Determine the [X, Y] coordinate at the center of the cell enclosing the given text.  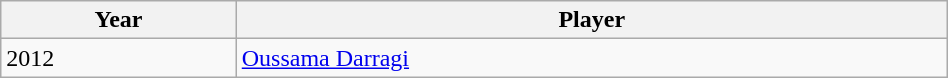
Oussama Darragi [592, 58]
Player [592, 20]
Year [118, 20]
2012 [118, 58]
